Output the (x, y) coordinate of the center of the cell containing the given text.  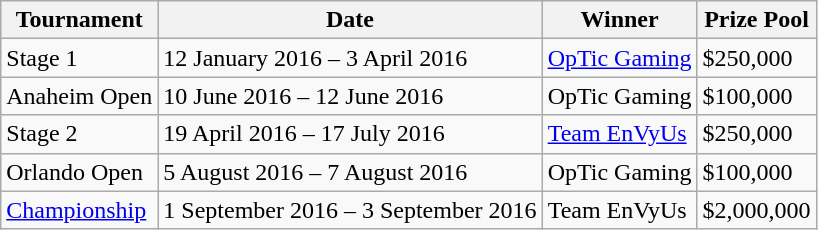
12 January 2016 – 3 April 2016 (350, 58)
Stage 2 (80, 134)
Prize Pool (756, 20)
1 September 2016 – 3 September 2016 (350, 210)
19 April 2016 – 17 July 2016 (350, 134)
Date (350, 20)
10 June 2016 – 12 June 2016 (350, 96)
$2,000,000 (756, 210)
Stage 1 (80, 58)
Anaheim Open (80, 96)
Championship (80, 210)
Tournament (80, 20)
Orlando Open (80, 172)
Winner (620, 20)
5 August 2016 – 7 August 2016 (350, 172)
